Detect which cell encompasses the target text, then output its (X, Y) center coordinate. 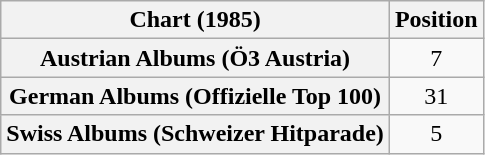
Chart (1985) (196, 20)
Swiss Albums (Schweizer Hitparade) (196, 134)
31 (436, 96)
7 (436, 58)
German Albums (Offizielle Top 100) (196, 96)
Position (436, 20)
5 (436, 134)
Austrian Albums (Ö3 Austria) (196, 58)
